Locate the cell with the specified text and output its (x, y) center coordinate. 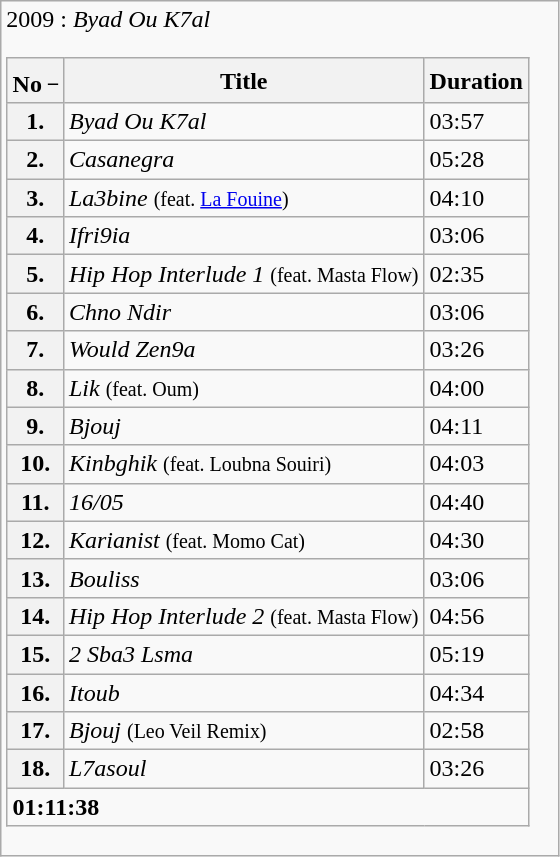
04:11 (476, 426)
04:03 (476, 464)
10. (35, 464)
Hip Hop Interlude 1 (feat. Masta Flow) (244, 274)
Karianist (feat. Momo Cat) (244, 540)
L7asoul (244, 769)
05:19 (476, 654)
01:11:38 (268, 807)
2. (35, 160)
La3bine (feat. La Fouine) (244, 198)
04:40 (476, 502)
1. (35, 122)
Would Zen9a (244, 350)
No _ (35, 80)
13. (35, 578)
Chno Ndir (244, 312)
4. (35, 236)
11. (35, 502)
16/05 (244, 502)
04:10 (476, 198)
3. (35, 198)
Lik (feat. Oum) (244, 388)
04:00 (476, 388)
Byad Ou K7al (244, 122)
04:34 (476, 693)
Title (244, 80)
12. (35, 540)
17. (35, 731)
04:30 (476, 540)
05:28 (476, 160)
03:57 (476, 122)
Duration (476, 80)
8. (35, 388)
15. (35, 654)
9. (35, 426)
7. (35, 350)
16. (35, 693)
04:56 (476, 616)
Itoub (244, 693)
5. (35, 274)
Bjouj (Leo Veil Remix) (244, 731)
02:58 (476, 731)
2 Sba3 Lsma (244, 654)
18. (35, 769)
Hip Hop Interlude 2 (feat. Masta Flow) (244, 616)
02:35 (476, 274)
Bjouj (244, 426)
Kinbghik (feat. Loubna Souiri) (244, 464)
Ifri9ia (244, 236)
Casanegra (244, 160)
Bouliss (244, 578)
6. (35, 312)
14. (35, 616)
